Search for the cell housing the specified text and yield its [x, y] center coordinate. 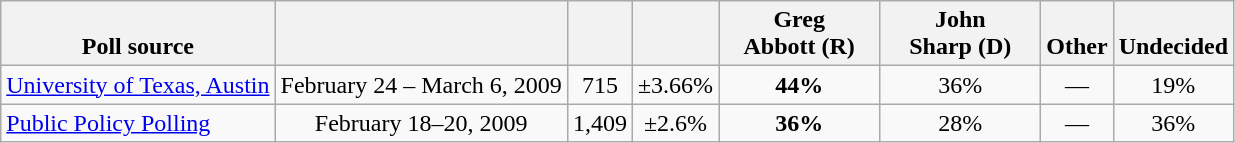
±3.66% [675, 85]
GregAbbott (R) [800, 34]
±2.6% [675, 123]
Poll source [138, 34]
February 24 – March 6, 2009 [421, 85]
JohnSharp (D) [960, 34]
University of Texas, Austin [138, 85]
19% [1173, 85]
28% [960, 123]
Other [1077, 34]
44% [800, 85]
February 18–20, 2009 [421, 123]
Undecided [1173, 34]
715 [600, 85]
Public Policy Polling [138, 123]
1,409 [600, 123]
